Return the [X, Y] coordinate for the center point of the cell that contains the specified text.  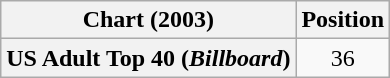
Position [343, 20]
Chart (2003) [148, 20]
US Adult Top 40 (Billboard) [148, 58]
36 [343, 58]
